Scan for the cell matching the given text and deliver its [x, y] coordinate at center. 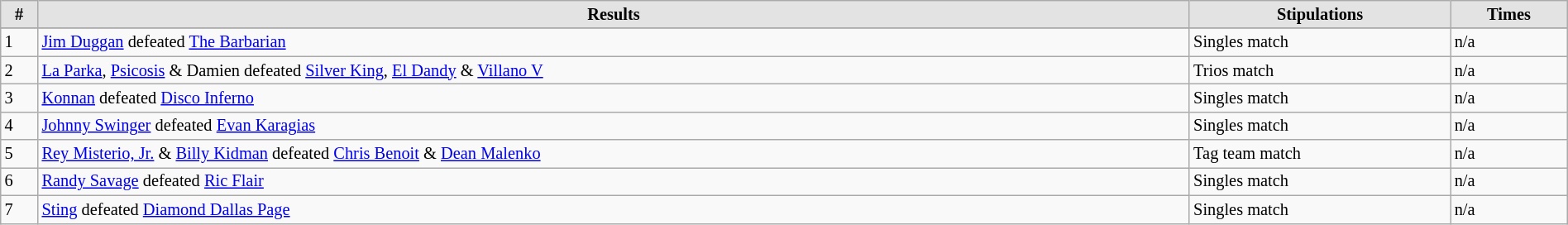
Tag team match [1320, 154]
Stipulations [1320, 14]
Johnny Swinger defeated Evan Karagias [614, 126]
7 [20, 209]
5 [20, 154]
Sting defeated Diamond Dallas Page [614, 209]
Trios match [1320, 70]
# [20, 14]
La Parka, Psicosis & Damien defeated Silver King, El Dandy & Villano V [614, 70]
Results [614, 14]
Konnan defeated Disco Inferno [614, 98]
3 [20, 98]
Jim Duggan defeated The Barbarian [614, 42]
Rey Misterio, Jr. & Billy Kidman defeated Chris Benoit & Dean Malenko [614, 154]
1 [20, 42]
4 [20, 126]
Randy Savage defeated Ric Flair [614, 181]
Times [1508, 14]
2 [20, 70]
6 [20, 181]
